Extract the [x, y] coordinate from the center of the cell holding the provided text.  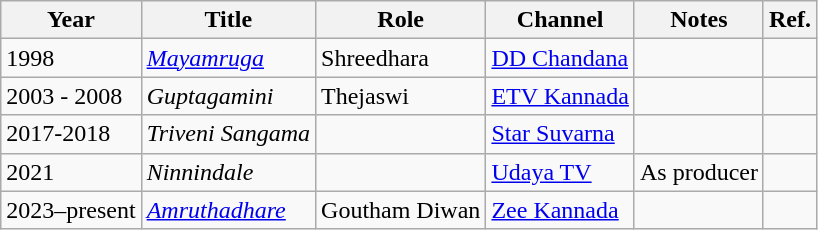
Ninnindale [228, 172]
1998 [71, 58]
Star Suvarna [560, 134]
Udaya TV [560, 172]
Channel [560, 20]
ETV Kannada [560, 96]
DD Chandana [560, 58]
Ref. [790, 20]
Amruthadhare [228, 210]
Shreedhara [401, 58]
2021 [71, 172]
Title [228, 20]
2017-2018 [71, 134]
Goutham Diwan [401, 210]
Guptagamini [228, 96]
Year [71, 20]
Thejaswi [401, 96]
Mayamruga [228, 58]
Triveni Sangama [228, 134]
Role [401, 20]
Zee Kannada [560, 210]
As producer [698, 172]
2003 - 2008 [71, 96]
2023–present [71, 210]
Notes [698, 20]
